Locate the cell with the specified text and output its [X, Y] center coordinate. 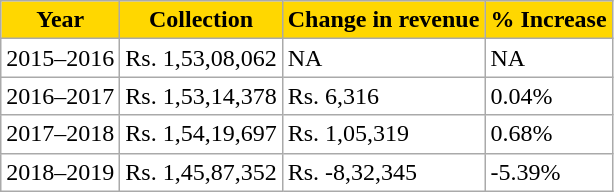
Rs. 1,05,319 [384, 134]
0.68% [548, 134]
2018–2019 [60, 172]
Rs. 1,45,87,352 [201, 172]
2017–2018 [60, 134]
Rs. -8,32,345 [384, 172]
0.04% [548, 96]
Change in revenue [384, 20]
Collection [201, 20]
-5.39% [548, 172]
% Increase [548, 20]
2016–2017 [60, 96]
Rs. 1,53,08,062 [201, 58]
Rs. 1,53,14,378 [201, 96]
Year [60, 20]
2015–2016 [60, 58]
Rs. 6,316 [384, 96]
Rs. 1,54,19,697 [201, 134]
